Return (X, Y) of the center of cell containing provided text 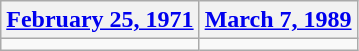
February 25, 1971 (100, 20)
March 7, 1989 (278, 20)
